Extract the [x, y] coordinate from the center of the cell holding the provided text.  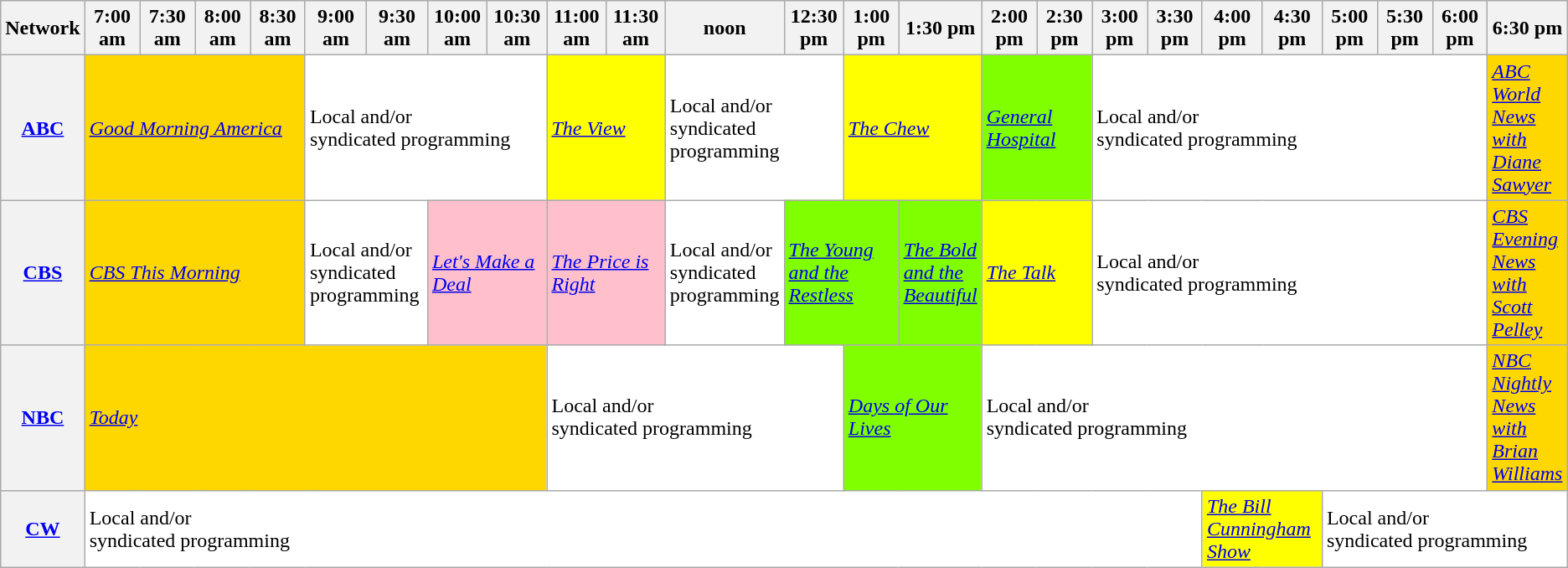
Good Morning America [194, 127]
11:00 am [576, 28]
3:00 pm [1120, 28]
CBS Evening News with Scott Pelley [1528, 273]
6:30 pm [1528, 28]
4:30 pm [1292, 28]
The View [606, 127]
8:30 am [278, 28]
12:30 pm [814, 28]
11:30 am [637, 28]
3:30 pm [1175, 28]
6:00 pm [1460, 28]
2:00 pm [1009, 28]
Days of Our Lives [913, 417]
Today [316, 417]
The Talk [1037, 273]
10:00 am [457, 28]
Network [43, 28]
9:30 am [397, 28]
Let's Make a Deal [487, 273]
5:00 pm [1349, 28]
7:30 am [168, 28]
4:00 pm [1231, 28]
The Young and the Restless [841, 273]
The Bold and the Beautiful [940, 273]
CW [43, 529]
10:30 am [518, 28]
1:00 pm [871, 28]
8:00 am [223, 28]
NBC Nightly News with Brian Williams [1528, 417]
General Hospital [1037, 127]
5:30 pm [1405, 28]
The Bill Cunningham Show [1261, 529]
noon [725, 28]
7:00 am [112, 28]
The Chew [913, 127]
ABC [43, 127]
NBC [43, 417]
CBS This Morning [194, 273]
9:00 am [335, 28]
CBS [43, 273]
ABC World News with Diane Sawyer [1528, 127]
1:30 pm [940, 28]
2:30 pm [1065, 28]
The Price is Right [606, 273]
